Identify which cell holds the provided text, then report its (X, Y) central coordinate. 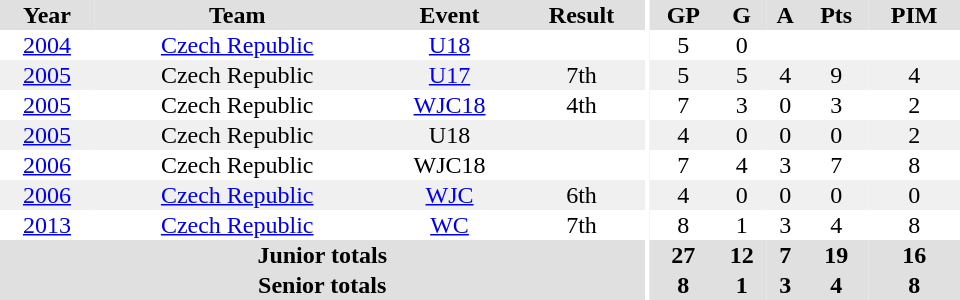
Result (582, 15)
2013 (47, 225)
GP (684, 15)
Pts (836, 15)
Event (449, 15)
U17 (449, 75)
9 (836, 75)
PIM (914, 15)
6th (582, 195)
Junior totals (322, 255)
12 (742, 255)
G (742, 15)
4th (582, 105)
Senior totals (322, 285)
2004 (47, 45)
Team (238, 15)
Year (47, 15)
27 (684, 255)
WC (449, 225)
WJC (449, 195)
19 (836, 255)
16 (914, 255)
A (786, 15)
